Search for the cell housing the specified text and yield its [X, Y] center coordinate. 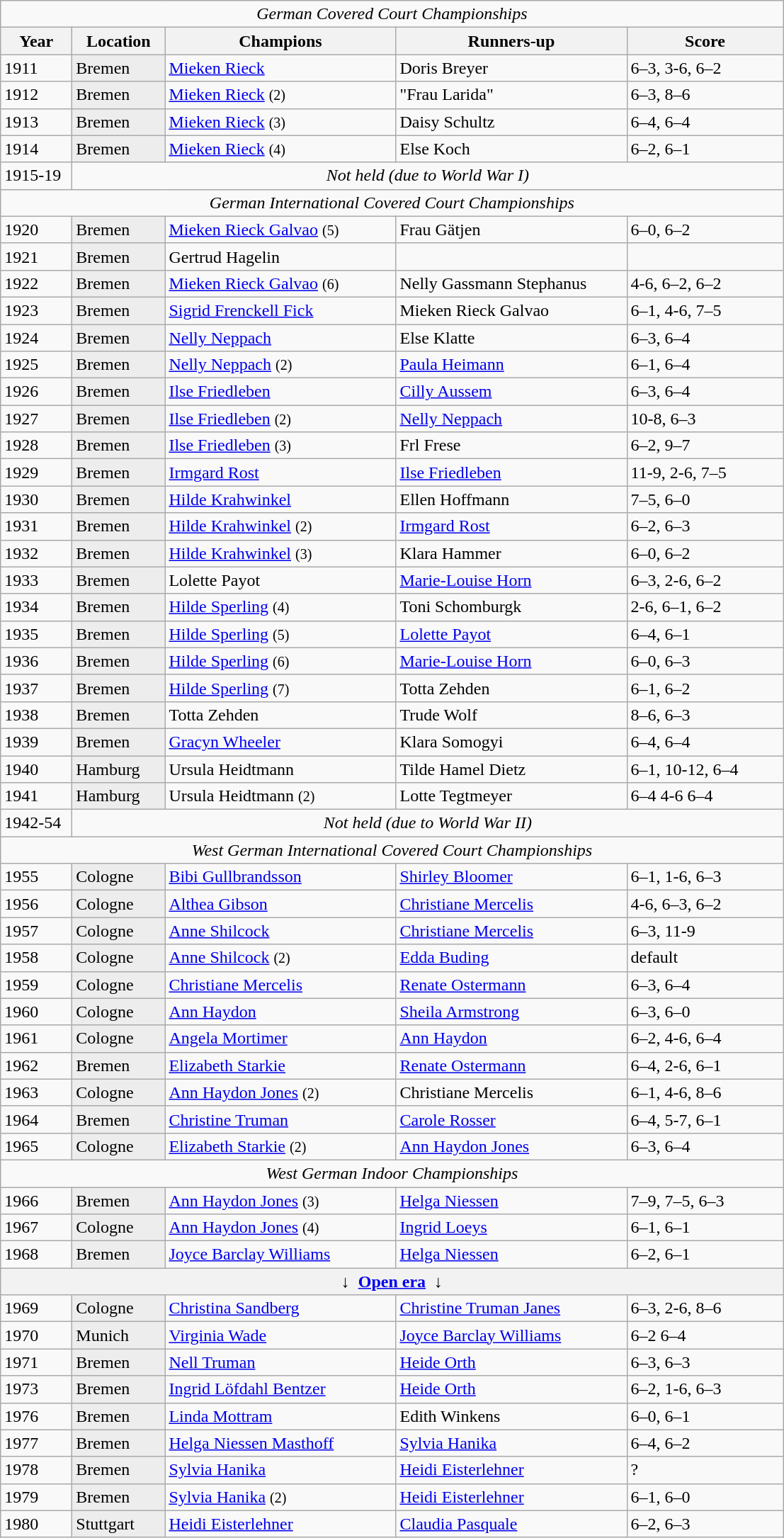
Nelly Neppach (2) [280, 365]
8–6, 6–3 [705, 715]
Elizabeth Starkie (2) [280, 1146]
1925 [37, 365]
Sigrid Frenckell Fick [280, 310]
1914 [37, 149]
Mieken Rieck Galvao (6) [280, 283]
6–3, 11-9 [705, 931]
Edda Buding [511, 958]
Linda Mottram [280, 1416]
Stuttgart [119, 1524]
"Frau Larida" [511, 95]
Sheila Armstrong [511, 1012]
Lotte Tegtmeyer [511, 796]
1911 [37, 68]
Not held (due to World War II) [428, 823]
Mieken Rieck (4) [280, 149]
6–3, 8–6 [705, 95]
Else Klatte [511, 338]
Ann Haydon Jones (4) [280, 1228]
4-6, 6–3, 6–2 [705, 904]
1939 [37, 742]
Helga Niessen Masthoff [280, 1443]
1933 [37, 580]
6–1, 6–2 [705, 688]
4-6, 6–2, 6–2 [705, 283]
Tilde Hamel Dietz [511, 769]
6–2, 4-6, 6–4 [705, 1039]
Gracyn Wheeler [280, 742]
1956 [37, 904]
1932 [37, 553]
1970 [37, 1335]
6–1, 6–0 [705, 1497]
1921 [37, 256]
6–1, 6–4 [705, 365]
1959 [37, 985]
Althea Gibson [280, 904]
2-6, 6–1, 6–2 [705, 607]
Ursula Heidtmann (2) [280, 796]
6–1, 6–1 [705, 1228]
6–0, 6–3 [705, 661]
1961 [37, 1039]
6–4, 6–1 [705, 634]
6–1, 1-6, 6–3 [705, 877]
1969 [37, 1308]
1915-19 [37, 176]
Christine Truman [280, 1119]
1931 [37, 526]
1958 [37, 958]
1973 [37, 1389]
Mieken Rieck Galvao (5) [280, 230]
Trude Wolf [511, 715]
1913 [37, 122]
6–1, 10-12, 6–4 [705, 769]
Hilde Krahwinkel [280, 499]
Else Koch [511, 149]
1922 [37, 283]
6–2 6–4 [705, 1335]
1964 [37, 1119]
6–1, 4-6, 8–6 [705, 1092]
Ilse Friedleben (3) [280, 446]
Doris Breyer [511, 68]
↓ Open era ↓ [392, 1282]
Hilde Krahwinkel (2) [280, 526]
West German Indoor Championships [392, 1173]
7–5, 6–0 [705, 499]
Klara Hammer [511, 553]
1924 [37, 338]
6–2, 1-6, 6–3 [705, 1389]
Hilde Sperling (6) [280, 661]
1940 [37, 769]
6–3, 2-6, 6–2 [705, 580]
11-9, 2-6, 7–5 [705, 473]
Hilde Sperling (4) [280, 607]
Year [37, 41]
6–4, 5-7, 6–1 [705, 1119]
Angela Mortimer [280, 1039]
Christina Sandberg [280, 1308]
1955 [37, 877]
Champions [280, 41]
Ann Haydon Jones (2) [280, 1092]
Nell Truman [280, 1362]
1971 [37, 1362]
1979 [37, 1497]
1965 [37, 1146]
Score [705, 41]
1930 [37, 499]
1926 [37, 392]
Bibi Gullbrandsson [280, 877]
Gertrud Hagelin [280, 256]
Ursula Heidtmann [280, 769]
6–2, 9–7 [705, 446]
Mieken Rieck (3) [280, 122]
Edith Winkens [511, 1416]
Carole Rosser [511, 1119]
1960 [37, 1012]
Mieken Rieck (2) [280, 95]
Ellen Hoffmann [511, 499]
1928 [37, 446]
1942-54 [37, 823]
Ann Haydon Jones (3) [280, 1201]
Daisy Schultz [511, 122]
? [705, 1470]
1941 [37, 796]
1976 [37, 1416]
Cilly Aussem [511, 392]
1980 [37, 1524]
Hilde Sperling (7) [280, 688]
Location [119, 41]
1966 [37, 1201]
Not held (due to World War I) [428, 176]
Hilde Krahwinkel (3) [280, 553]
Runners-up [511, 41]
Ingrid Löfdahl Bentzer [280, 1389]
Anne Shilcock [280, 931]
1912 [37, 95]
1978 [37, 1470]
1957 [37, 931]
6–0, 6–1 [705, 1416]
Sylvia Hanika (2) [280, 1497]
1963 [37, 1092]
German Covered Court Championships [392, 14]
1927 [37, 419]
Ann Haydon Jones [511, 1146]
7–9, 7–5, 6–3 [705, 1201]
West German International Covered Court Championships [392, 850]
Klara Somogyi [511, 742]
6–4, 6–2 [705, 1443]
Ilse Friedleben (2) [280, 419]
Elizabeth Starkie [280, 1065]
1929 [37, 473]
1968 [37, 1255]
Virginia Wade [280, 1335]
Mieken Rieck [280, 68]
Claudia Pasquale [511, 1524]
Hilde Sperling (5) [280, 634]
1936 [37, 661]
1937 [37, 688]
Frau Gätjen [511, 230]
6–3, 2-6, 8–6 [705, 1308]
German International Covered Court Championships [392, 203]
Christine Truman Janes [511, 1308]
Shirley Bloomer [511, 877]
1967 [37, 1228]
10-8, 6–3 [705, 419]
Toni Schomburgk [511, 607]
6–4, 2-6, 6–1 [705, 1065]
Paula Heimann [511, 365]
1934 [37, 607]
6–3, 3-6, 6–2 [705, 68]
6–3, 6–0 [705, 1012]
Mieken Rieck Galvao [511, 310]
Anne Shilcock (2) [280, 958]
1935 [37, 634]
6–3, 6–3 [705, 1362]
6–4 4-6 6–4 [705, 796]
Nelly Gassmann Stephanus [511, 283]
1920 [37, 230]
1923 [37, 310]
6–1, 4-6, 7–5 [705, 310]
Ingrid Loeys [511, 1228]
default [705, 958]
1962 [37, 1065]
Munich [119, 1335]
1938 [37, 715]
1977 [37, 1443]
Frl Frese [511, 446]
